Provide the (X, Y) coordinate of the cell's center where the given text is located.  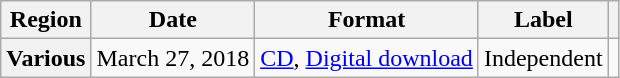
Date (173, 20)
Region (46, 20)
Independent (543, 58)
March 27, 2018 (173, 58)
Various (46, 58)
Format (367, 20)
CD, Digital download (367, 58)
Label (543, 20)
